Extract the (x, y) coordinate from the center of the cell holding the provided text.  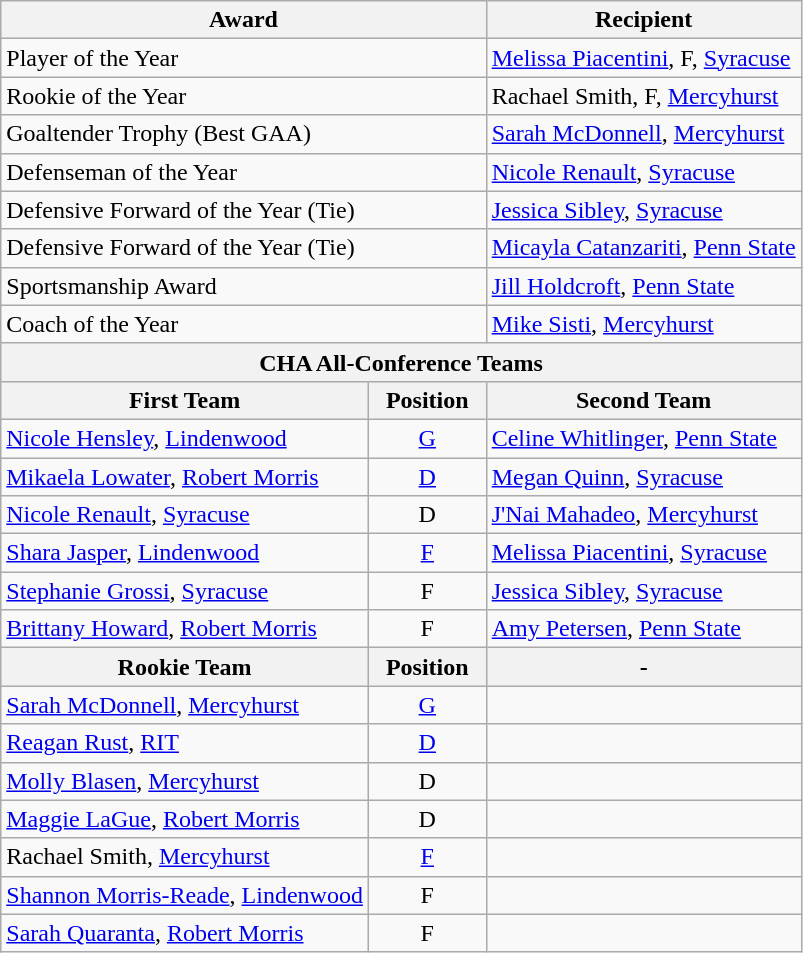
Megan Quinn, Syracuse (644, 477)
First Team (185, 400)
Mikaela Lowater, Robert Morris (185, 477)
Reagan Rust, RIT (185, 743)
Rookie of the Year (244, 96)
Brittany Howard, Robert Morris (185, 629)
Goaltender Trophy (Best GAA) (244, 134)
Shannon Morris-Reade, Lindenwood (185, 895)
Recipient (644, 20)
Celine Whitlinger, Penn State (644, 438)
Rachael Smith, F, Mercyhurst (644, 96)
Coach of the Year (244, 324)
Molly Blasen, Mercyhurst (185, 781)
J'Nai Mahadeo, Mercyhurst (644, 515)
- (644, 667)
Melissa Piacentini, F, Syracuse (644, 58)
Award (244, 20)
Second Team (644, 400)
Sarah Quaranta, Robert Morris (185, 933)
Sportsmanship Award (244, 286)
Melissa Piacentini, Syracuse (644, 553)
Defenseman of the Year (244, 172)
Micayla Catanzariti, Penn State (644, 248)
Nicole Hensley, Lindenwood (185, 438)
Rachael Smith, Mercyhurst (185, 857)
Player of the Year (244, 58)
Amy Petersen, Penn State (644, 629)
Shara Jasper, Lindenwood (185, 553)
Rookie Team (185, 667)
Mike Sisti, Mercyhurst (644, 324)
Stephanie Grossi, Syracuse (185, 591)
CHA All-Conference Teams (401, 362)
Jill Holdcroft, Penn State (644, 286)
Maggie LaGue, Robert Morris (185, 819)
